Return the [X, Y] coordinate for the center point of the cell that contains the specified text.  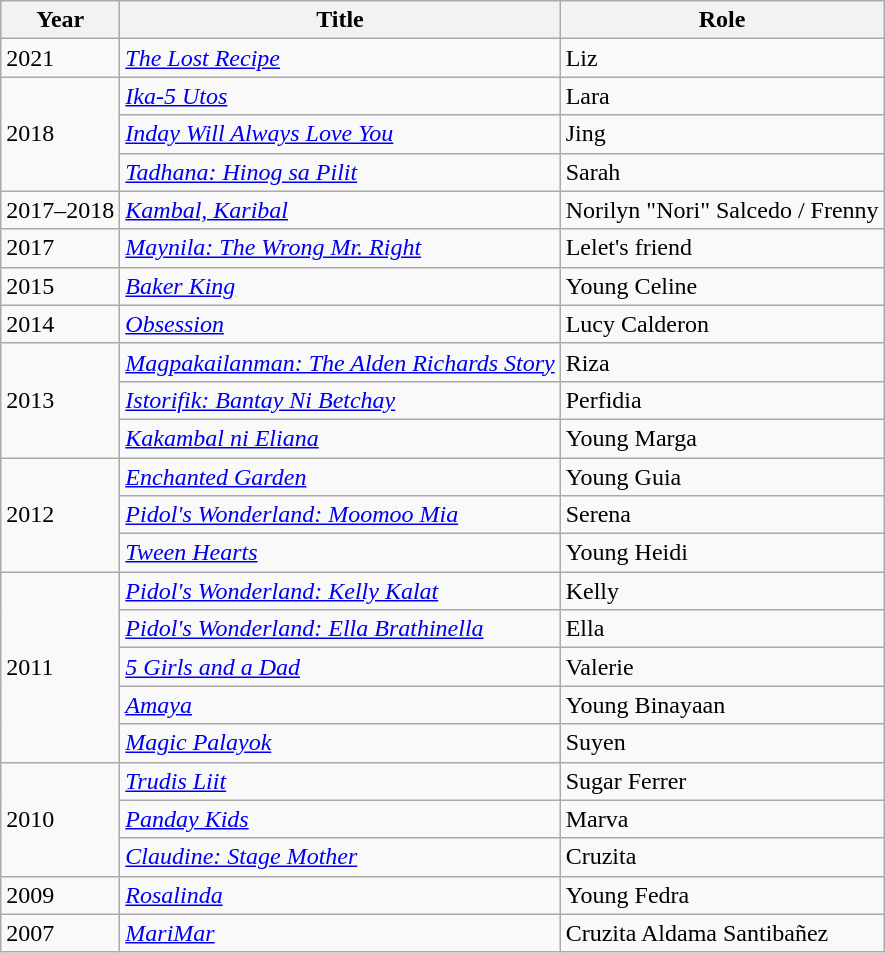
Suyen [722, 743]
2014 [60, 324]
2010 [60, 819]
5 Girls and a Dad [340, 667]
Inday Will Always Love You [340, 134]
Claudine: Stage Mother [340, 857]
Young Marga [722, 438]
Young Fedra [722, 895]
2017–2018 [60, 210]
Lara [722, 96]
Sugar Ferrer [722, 781]
Tadhana: Hinog sa Pilit [340, 172]
Baker King [340, 286]
Sarah [722, 172]
2013 [60, 400]
Ella [722, 629]
Panday Kids [340, 819]
Magic Palayok [340, 743]
Enchanted Garden [340, 477]
Role [722, 20]
Pidol's Wonderland: Ella Brathinella [340, 629]
Lucy Calderon [722, 324]
Young Heidi [722, 553]
Istorifik: Bantay Ni Betchay [340, 400]
Pidol's Wonderland: Kelly Kalat [340, 591]
Serena [722, 515]
2012 [60, 515]
Magpakailanman: The Alden Richards Story [340, 362]
2021 [60, 58]
Cruzita [722, 857]
2009 [60, 895]
Kambal, Karibal [340, 210]
Tween Hearts [340, 553]
Young Guia [722, 477]
2018 [60, 134]
Year [60, 20]
Valerie [722, 667]
Jing [722, 134]
Young Celine [722, 286]
Cruzita Aldama Santibañez [722, 933]
Lelet's friend [722, 248]
Perfidia [722, 400]
Marva [722, 819]
Maynila: The Wrong Mr. Right [340, 248]
Obsession [340, 324]
2011 [60, 667]
Ika-5 Utos [340, 96]
The Lost Recipe [340, 58]
Title [340, 20]
Liz [722, 58]
Kelly [722, 591]
Young Binayaan [722, 705]
2017 [60, 248]
Pidol's Wonderland: Moomoo Mia [340, 515]
Riza [722, 362]
MariMar [340, 933]
Rosalinda [340, 895]
Norilyn "Nori" Salcedo / Frenny [722, 210]
Amaya [340, 705]
2007 [60, 933]
2015 [60, 286]
Trudis Liit [340, 781]
Kakambal ni Eliana [340, 438]
